Scan for the cell matching the given text and deliver its (X, Y) coordinate at center. 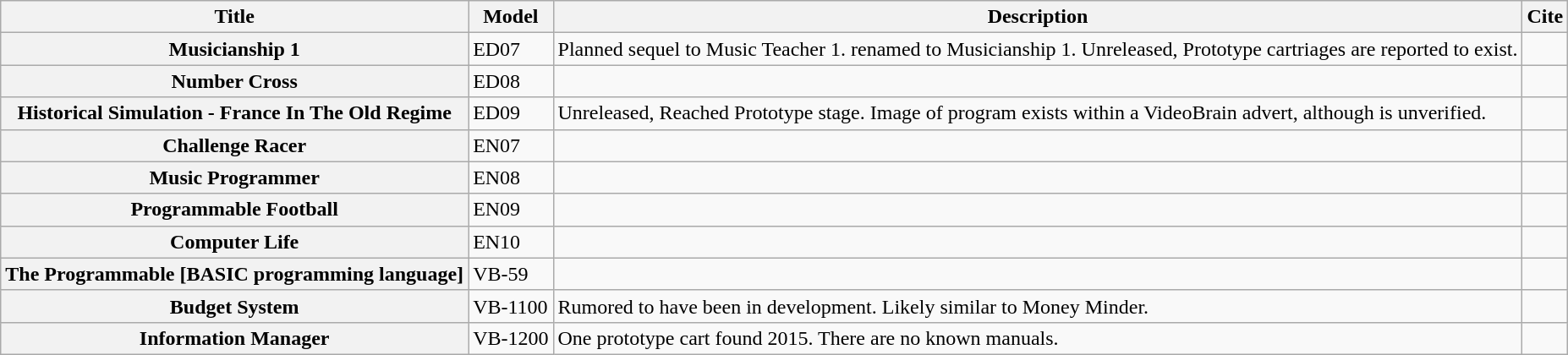
ED07 (511, 49)
Programmable Football (235, 210)
EN08 (511, 177)
Model (511, 17)
EN09 (511, 210)
Rumored to have been in development. Likely similar to Money Minder. (1038, 306)
EN10 (511, 242)
VB-1100 (511, 306)
The Programmable [BASIC programming language] (235, 274)
Information Manager (235, 338)
Planned sequel to Music Teacher 1. renamed to Musicianship 1. Unreleased, Prototype cartriages are reported to exist. (1038, 49)
Number Cross (235, 81)
Budget System (235, 306)
Unreleased, Reached Prototype stage. Image of program exists within a VideoBrain advert, although is unverified. (1038, 113)
ED08 (511, 81)
VB-1200 (511, 338)
Computer Life (235, 242)
Cite (1545, 17)
Musicianship 1 (235, 49)
Title (235, 17)
Historical Simulation - France In The Old Regime (235, 113)
VB-59 (511, 274)
ED09 (511, 113)
One prototype cart found 2015. There are no known manuals. (1038, 338)
EN07 (511, 145)
Description (1038, 17)
Challenge Racer (235, 145)
Music Programmer (235, 177)
